From the cell containing the given text, extract its center point as [X, Y] coordinate. 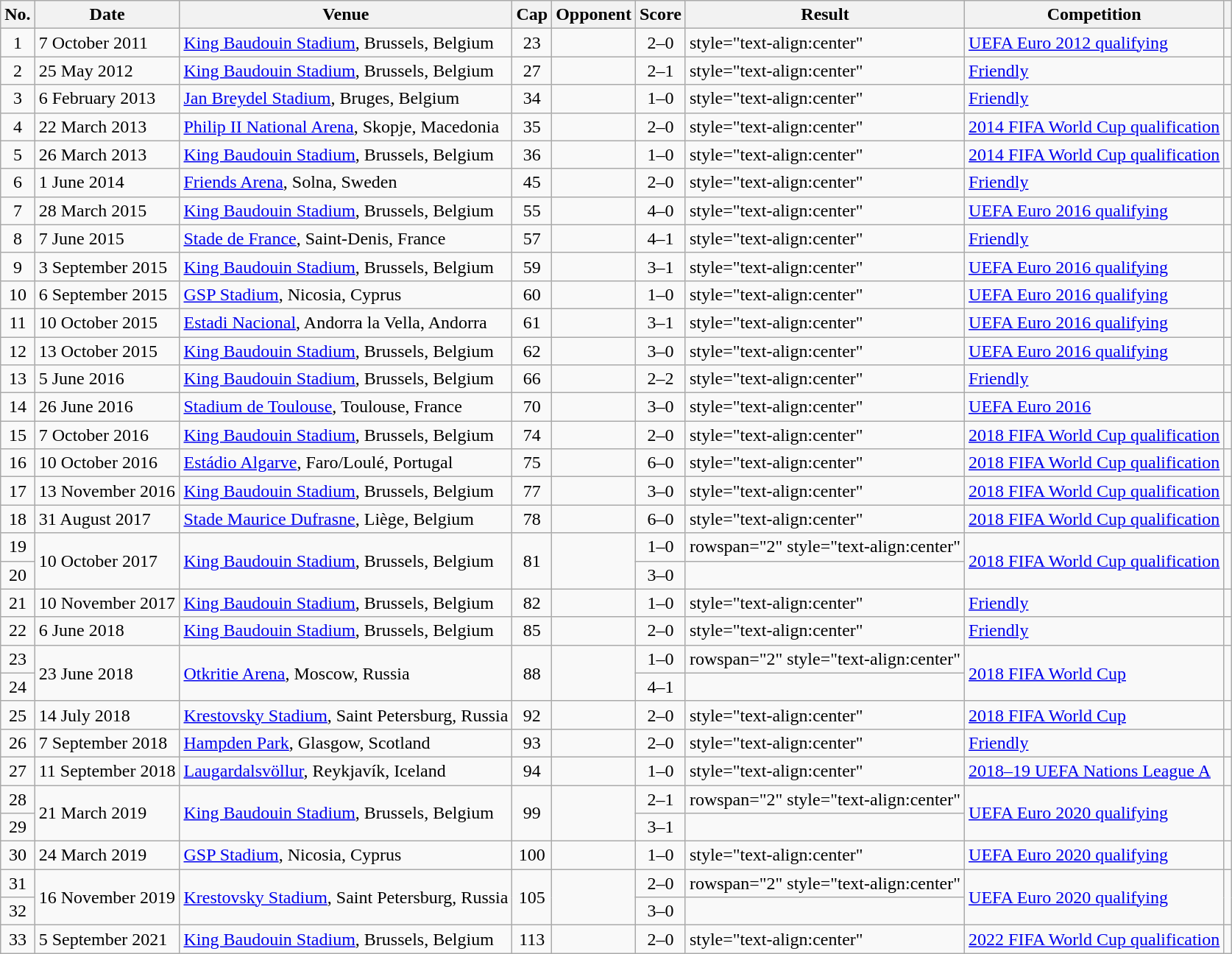
31 [18, 883]
6 June 2018 [107, 631]
16 [18, 463]
25 [18, 715]
Philip II National Arena, Skopje, Macedonia [346, 127]
Opponent [594, 15]
92 [532, 715]
2 [18, 71]
Score [660, 15]
Estádio Algarve, Faro/Loulé, Portugal [346, 463]
3 September 2015 [107, 266]
15 [18, 435]
24 March 2019 [107, 855]
62 [532, 351]
5 June 2016 [107, 379]
2–2 [660, 379]
22 [18, 631]
2022 FIFA World Cup qualification [1094, 939]
Estadi Nacional, Andorra la Vella, Andorra [346, 322]
24 [18, 687]
Hampden Park, Glasgow, Scotland [346, 743]
99 [532, 813]
2018–19 UEFA Nations League A [1094, 771]
94 [532, 771]
11 [18, 322]
13 November 2016 [107, 491]
Venue [346, 15]
100 [532, 855]
29 [18, 827]
Jan Breydel Stadium, Bruges, Belgium [346, 99]
36 [532, 155]
3 [18, 99]
10 October 2015 [107, 322]
31 August 2017 [107, 519]
4–0 [660, 211]
20 [18, 575]
14 [18, 407]
13 October 2015 [107, 351]
Otkritie Arena, Moscow, Russia [346, 673]
1 [18, 43]
61 [532, 322]
30 [18, 855]
22 March 2013 [107, 127]
70 [532, 407]
28 March 2015 [107, 211]
17 [18, 491]
UEFA Euro 2012 qualifying [1094, 43]
21 [18, 603]
82 [532, 603]
5 [18, 155]
26 [18, 743]
10 [18, 294]
78 [532, 519]
59 [532, 266]
7 [18, 211]
19 [18, 547]
Stade de France, Saint-Denis, France [346, 239]
4 [18, 127]
74 [532, 435]
Friends Arena, Solna, Sweden [346, 183]
81 [532, 561]
32 [18, 911]
6 February 2013 [107, 99]
Competition [1094, 15]
28 [18, 799]
7 September 2018 [107, 743]
No. [18, 15]
35 [532, 127]
21 March 2019 [107, 813]
33 [18, 939]
34 [532, 99]
11 September 2018 [107, 771]
25 May 2012 [107, 71]
12 [18, 351]
Date [107, 15]
45 [532, 183]
13 [18, 379]
77 [532, 491]
UEFA Euro 2016 [1094, 407]
85 [532, 631]
Stade Maurice Dufrasne, Liège, Belgium [346, 519]
105 [532, 897]
Stadium de Toulouse, Toulouse, France [346, 407]
1 June 2014 [107, 183]
5 September 2021 [107, 939]
26 March 2013 [107, 155]
Result [824, 15]
75 [532, 463]
57 [532, 239]
66 [532, 379]
55 [532, 211]
60 [532, 294]
18 [18, 519]
16 November 2019 [107, 897]
10 October 2017 [107, 561]
14 July 2018 [107, 715]
93 [532, 743]
10 November 2017 [107, 603]
Cap [532, 15]
88 [532, 673]
10 October 2016 [107, 463]
7 October 2016 [107, 435]
8 [18, 239]
113 [532, 939]
26 June 2016 [107, 407]
6 [18, 183]
7 June 2015 [107, 239]
23 June 2018 [107, 673]
Laugardalsvöllur, Reykjavík, Iceland [346, 771]
6 September 2015 [107, 294]
9 [18, 266]
7 October 2011 [107, 43]
